Determine the [x, y] coordinate at the center of the cell enclosing the given text.  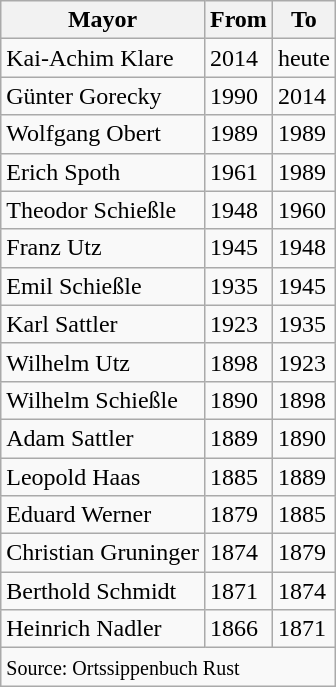
Günter Gorecky [103, 96]
Christian Gruninger [103, 553]
Heinrich Nadler [103, 629]
Theodor Schießle [103, 210]
Berthold Schmidt [103, 591]
To [304, 20]
Wolfgang Obert [103, 134]
Source: Ortssippenbuch Rust [168, 667]
Leopold Haas [103, 477]
Karl Sattler [103, 324]
1866 [238, 629]
Franz Utz [103, 248]
Mayor [103, 20]
Kai-Achim Klare [103, 58]
1960 [304, 210]
Erich Spoth [103, 172]
Adam Sattler [103, 438]
Eduard Werner [103, 515]
Wilhelm Schießle [103, 400]
1990 [238, 96]
Emil Schießle [103, 286]
From [238, 20]
heute [304, 58]
Wilhelm Utz [103, 362]
1961 [238, 172]
